Detect which cell encompasses the target text, then output its [X, Y] center coordinate. 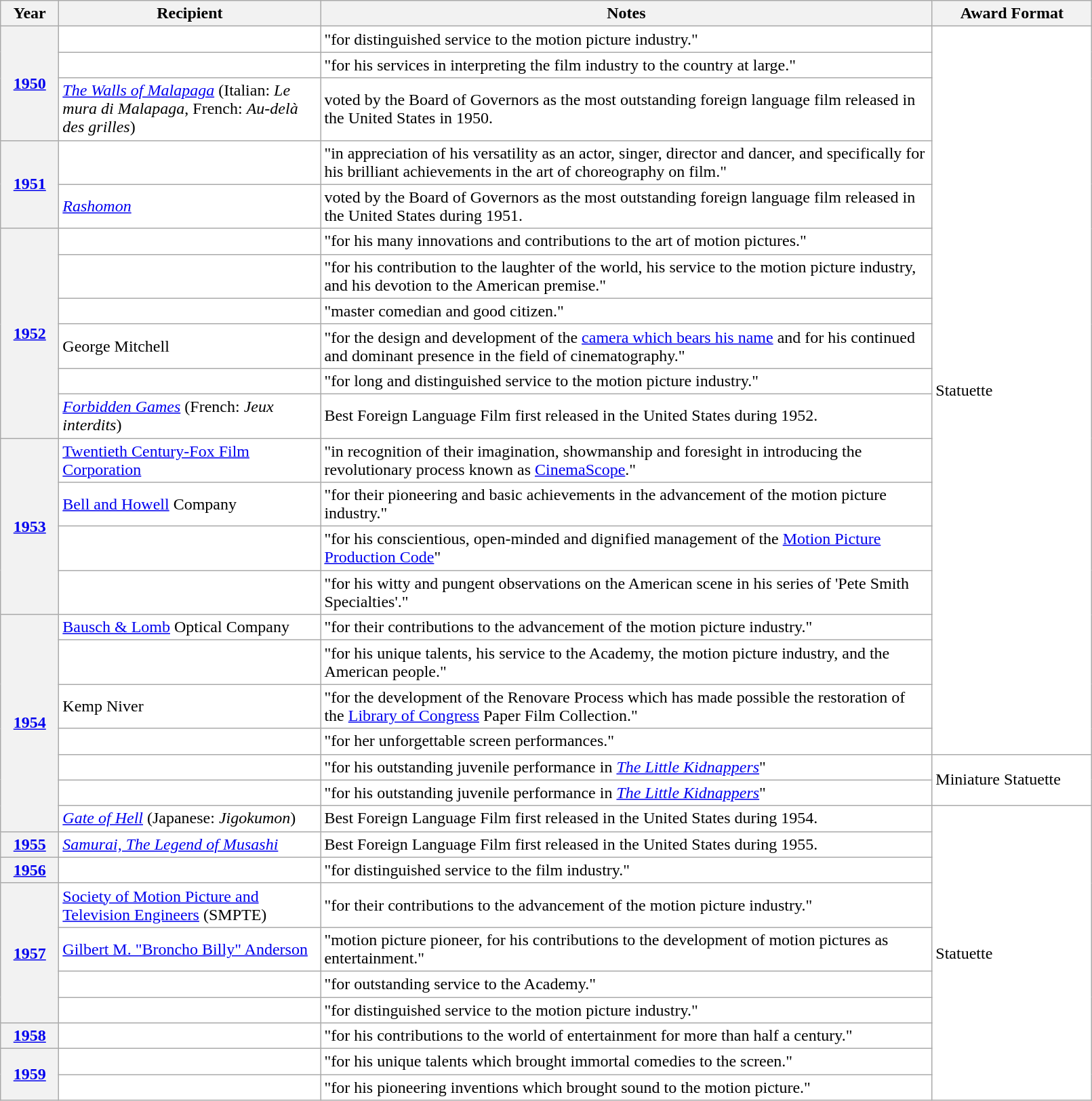
Best Foreign Language Film first released in the United States during 1955. [626, 844]
"for outstanding service to the Academy." [626, 984]
Gilbert M. "Broncho Billy" Anderson [190, 949]
The Walls of Malapaga (Italian: Le mura di Malapaga, French: Au-delà des grilles) [190, 109]
"for his contributions to the world of entertainment for more than half a century." [626, 1036]
1953 [30, 526]
voted by the Board of Governors as the most outstanding foreign language film released in the United States during 1951. [626, 206]
"for his conscientious, open-minded and dignified management of the Motion Picture Production Code" [626, 549]
Society of Motion Picture and Television Engineers (SMPTE) [190, 905]
Bausch & Lomb Optical Company [190, 627]
"in recognition of their imagination, showmanship and foresight in introducing the revolutionary process known as CinemaScope." [626, 459]
voted by the Board of Governors as the most outstanding foreign language film released in the United States in 1950. [626, 109]
1956 [30, 870]
"for his witty and pungent observations on the American scene in his series of 'Pete Smith Specialties'." [626, 592]
Notes [626, 14]
1952 [30, 333]
Recipient [190, 14]
Best Foreign Language Film first released in the United States during 1954. [626, 818]
1954 [30, 723]
Twentieth Century-Fox Film Corporation [190, 459]
"for his many innovations and contributions to the art of motion pictures." [626, 241]
"for his unique talents which brought immortal comedies to the screen." [626, 1062]
Year [30, 14]
"for his contribution to the laughter of the world, his service to the motion picture industry, and his devotion to the American premise." [626, 276]
1958 [30, 1036]
"master comedian and good citizen." [626, 311]
Samurai, The Legend of Musashi [190, 844]
"for her unforgettable screen performances." [626, 741]
1959 [30, 1075]
"for the development of the Renovare Process which has made possible the restoration of the Library of Congress Paper Film Collection." [626, 706]
Award Format [1012, 14]
1957 [30, 953]
"for his services in interpreting the film industry to the country at large." [626, 65]
George Mitchell [190, 346]
"for their pioneering and basic achievements in the advancement of the motion picture industry." [626, 504]
Rashomon [190, 206]
Best Foreign Language Film first released in the United States during 1952. [626, 416]
"motion picture pioneer, for his contributions to the development of motion pictures as entertainment." [626, 949]
1950 [30, 83]
1955 [30, 844]
"for long and distinguished service to the motion picture industry." [626, 381]
"for the design and development of the camera which bears his name and for his continued and dominant presence in the field of cinematography." [626, 346]
Gate of Hell (Japanese: Jigokumon) [190, 818]
"for his unique talents, his service to the Academy, the motion picture industry, and the American people." [626, 663]
"for his pioneering inventions which brought sound to the motion picture." [626, 1087]
Miniature Statuette [1012, 780]
Bell and Howell Company [190, 504]
Kemp Niver [190, 706]
Forbidden Games (French: Jeux interdits) [190, 416]
1951 [30, 184]
"for distinguished service to the film industry." [626, 870]
